Provide the [X, Y] coordinate of the cell's center where the given text is located.  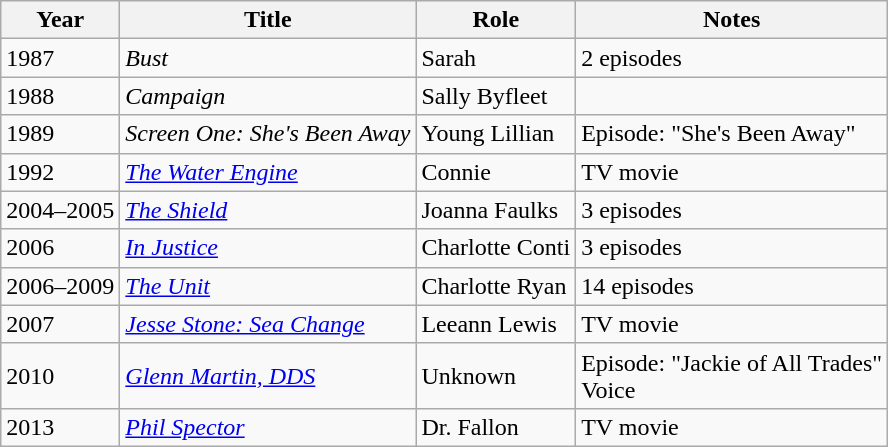
Title [268, 20]
1988 [60, 96]
2013 [60, 427]
Notes [732, 20]
Episode: "She's Been Away" [732, 134]
2007 [60, 324]
Glenn Martin, DDS [268, 376]
2006 [60, 248]
1987 [60, 58]
1992 [60, 172]
1989 [60, 134]
Joanna Faulks [496, 210]
Connie [496, 172]
2004–2005 [60, 210]
Sally Byfleet [496, 96]
The Shield [268, 210]
Episode: "Jackie of All Trades"Voice [732, 376]
Young Lillian [496, 134]
Leeann Lewis [496, 324]
Unknown [496, 376]
In Justice [268, 248]
Bust [268, 58]
Campaign [268, 96]
Jesse Stone: Sea Change [268, 324]
Charlotte Conti [496, 248]
14 episodes [732, 286]
Charlotte Ryan [496, 286]
Role [496, 20]
Sarah [496, 58]
2 episodes [732, 58]
The Unit [268, 286]
2010 [60, 376]
Screen One: She's Been Away [268, 134]
The Water Engine [268, 172]
Dr. Fallon [496, 427]
Phil Spector [268, 427]
2006–2009 [60, 286]
Year [60, 20]
